Search for the cell housing the specified text and yield its [X, Y] center coordinate. 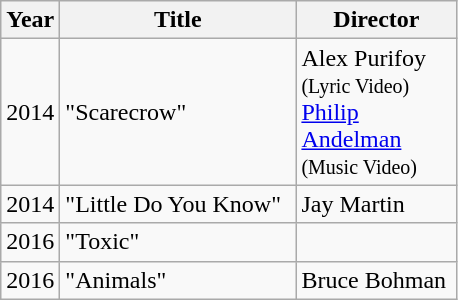
Director [376, 20]
Alex Purifoy(Lyric Video)Philip Andelman(Music Video) [376, 112]
"Scarecrow" [178, 112]
"Toxic" [178, 242]
"Animals" [178, 280]
"Little Do You Know" [178, 204]
Year [30, 20]
Bruce Bohman [376, 280]
Title [178, 20]
Jay Martin [376, 204]
